Return [x, y] of the center of cell containing provided text 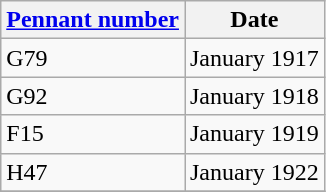
F15 [93, 134]
January 1922 [254, 172]
January 1918 [254, 96]
January 1917 [254, 58]
H47 [93, 172]
G79 [93, 58]
Date [254, 20]
G92 [93, 96]
January 1919 [254, 134]
Pennant number [93, 20]
